Determine the (x, y) coordinate at the center of the cell enclosing the given text.  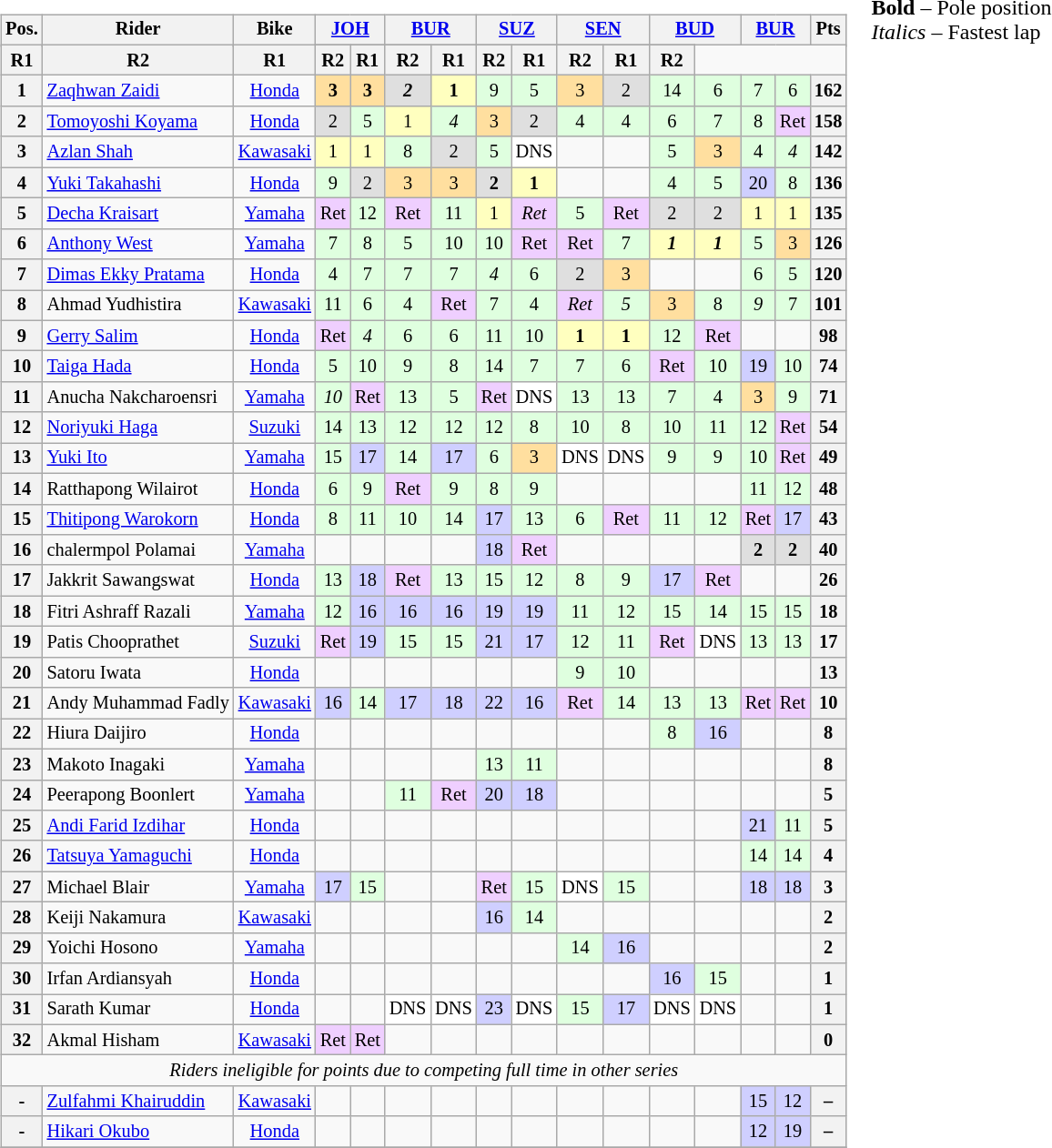
Pos. (22, 30)
158 (828, 122)
JOH (350, 30)
Irfan Ardiansyah (138, 979)
Zulfahmi Khairuddin (138, 1102)
24 (22, 795)
135 (828, 214)
BUD (695, 30)
Satoru Iwata (138, 672)
Ratthapong Wilairot (138, 488)
126 (828, 244)
Tatsuya Yamaguchi (138, 856)
98 (828, 336)
Bike (275, 30)
Yuki Ito (138, 458)
Zaqhwan Zaidi (138, 91)
Patis Chooprathet (138, 642)
Akmal Hisham (138, 1040)
SUZ (517, 30)
142 (828, 152)
74 (828, 367)
49 (828, 458)
Taiga Hada (138, 367)
Jakkrit Sawangswat (138, 580)
Fitri Ashraff Razali (138, 611)
Yuki Takahashi (138, 183)
Gerry Salim (138, 336)
Andi Farid Izdihar (138, 826)
Peerapong Boonlert (138, 795)
Hikari Okubo (138, 1132)
120 (828, 275)
43 (828, 519)
101 (828, 306)
Pts (828, 30)
40 (828, 550)
SEN (602, 30)
27 (22, 887)
31 (22, 1010)
Anucha Nakcharoensri (138, 398)
48 (828, 488)
Azlan Shah (138, 152)
Ahmad Yudhistira (138, 306)
136 (828, 183)
Andy Muhammad Fadly (138, 703)
Michael Blair (138, 887)
Sarath Kumar (138, 1010)
Rider (138, 30)
Dimas Ekky Pratama (138, 275)
Anthony West (138, 244)
162 (828, 91)
Makoto Inagaki (138, 764)
Hiura Daijiro (138, 734)
Riders ineligible for points due to competing full time in other series (424, 1071)
0 (828, 1040)
Noriyuki Haga (138, 428)
71 (828, 398)
Thitipong Warokorn (138, 519)
Yoichi Hosono (138, 948)
25 (22, 826)
32 (22, 1040)
29 (22, 948)
Tomoyoshi Koyama (138, 122)
Keiji Nakamura (138, 918)
chalermpol Polamai (138, 550)
30 (22, 979)
28 (22, 918)
54 (828, 428)
Decha Kraisart (138, 214)
